Determine the [X, Y] coordinate at the center of the cell enclosing the given text.  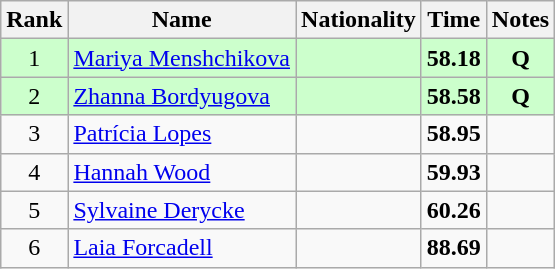
Zhanna Bordyugova [182, 96]
Patrícia Lopes [182, 134]
4 [34, 172]
88.69 [454, 248]
5 [34, 210]
Hannah Wood [182, 172]
Notes [520, 20]
Laia Forcadell [182, 248]
59.93 [454, 172]
Mariya Menshchikova [182, 58]
3 [34, 134]
58.95 [454, 134]
2 [34, 96]
Rank [34, 20]
58.58 [454, 96]
Sylvaine Derycke [182, 210]
6 [34, 248]
1 [34, 58]
Nationality [359, 20]
60.26 [454, 210]
Time [454, 20]
Name [182, 20]
58.18 [454, 58]
